Return (x, y) of the center of cell containing provided text 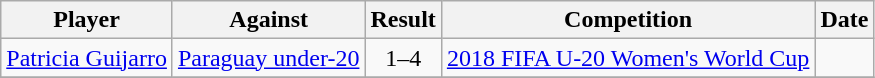
Competition (628, 20)
Against (268, 20)
Date (844, 20)
Result (403, 20)
1–4 (403, 58)
2018 FIFA U-20 Women's World Cup (628, 58)
Player (87, 20)
Patricia Guijarro (87, 58)
Paraguay under-20 (268, 58)
